Search for the cell housing the specified text and yield its (x, y) center coordinate. 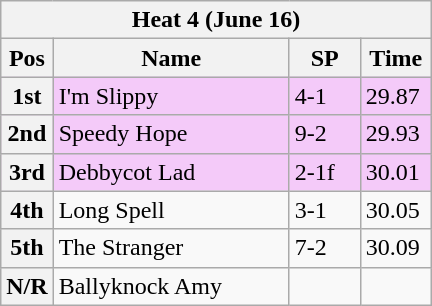
29.87 (396, 96)
29.93 (396, 134)
3rd (27, 172)
4th (27, 210)
Debbycot Lad (171, 172)
I'm Slippy (171, 96)
2nd (27, 134)
N/R (27, 286)
30.05 (396, 210)
SP (324, 58)
3-1 (324, 210)
The Stranger (171, 248)
Time (396, 58)
2-1f (324, 172)
Pos (27, 58)
Name (171, 58)
1st (27, 96)
7-2 (324, 248)
Ballyknock Amy (171, 286)
9-2 (324, 134)
Long Spell (171, 210)
30.01 (396, 172)
4-1 (324, 96)
Heat 4 (June 16) (216, 20)
5th (27, 248)
30.09 (396, 248)
Speedy Hope (171, 134)
